For the text-containing cell, return its midpoint in [X, Y] coordinate format. 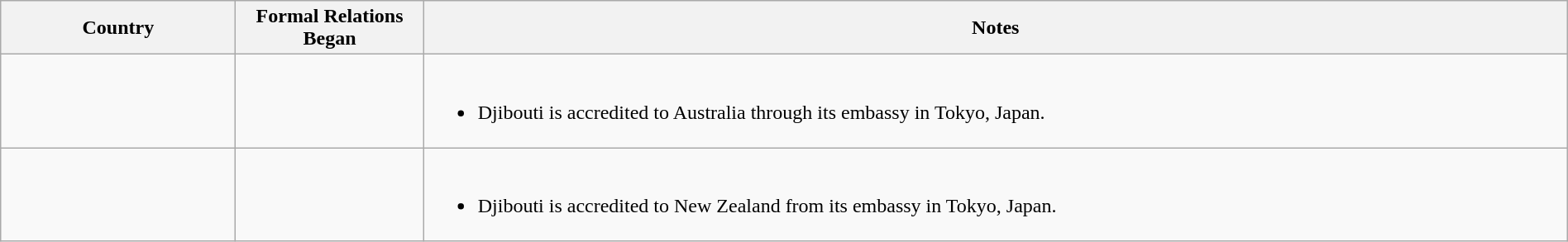
Djibouti is accredited to Australia through its embassy in Tokyo, Japan. [996, 101]
Country [118, 28]
Notes [996, 28]
Formal Relations Began [329, 28]
Djibouti is accredited to New Zealand from its embassy in Tokyo, Japan. [996, 195]
